Detect which cell encompasses the target text, then output its (x, y) center coordinate. 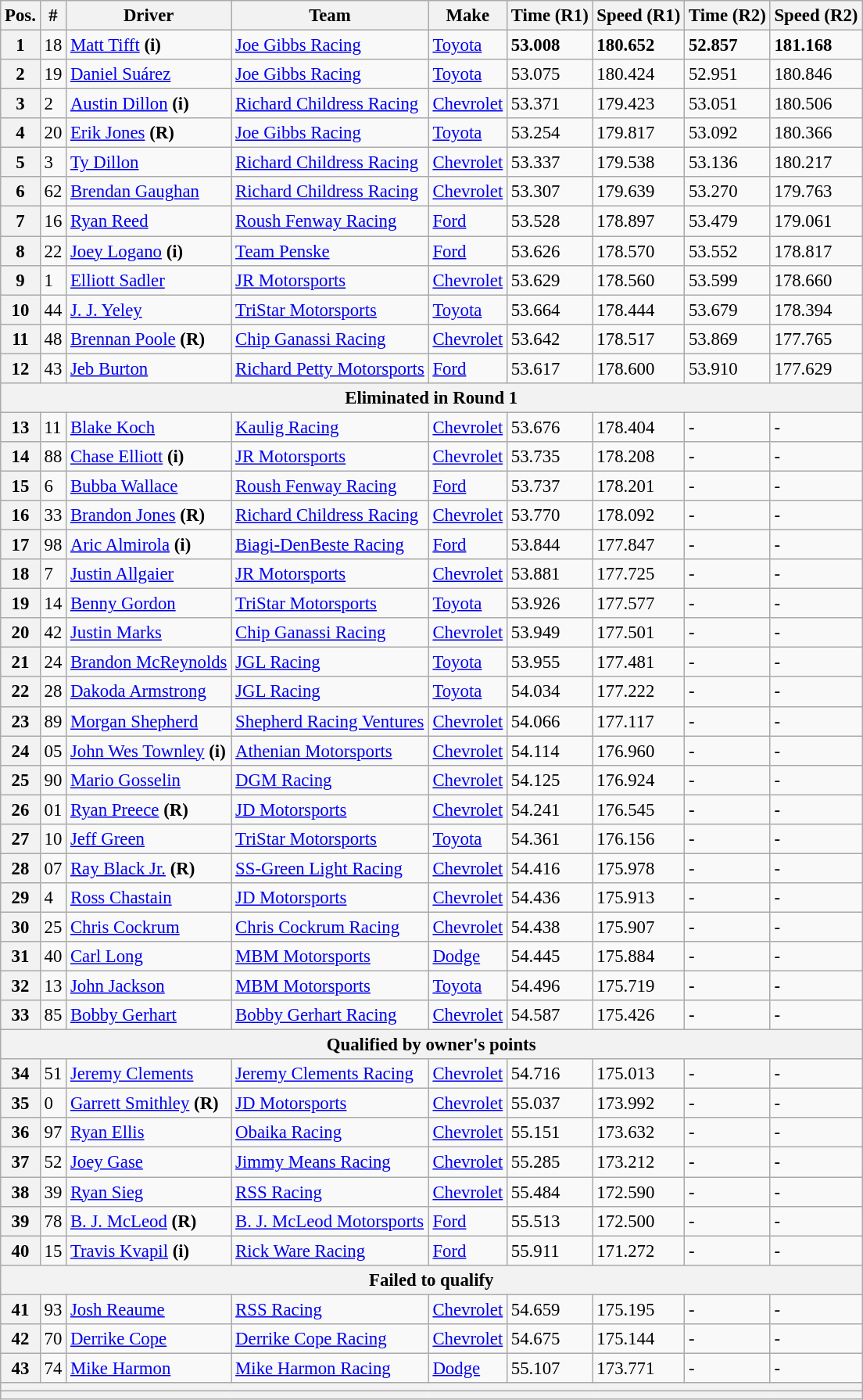
Make (467, 16)
173.212 (639, 1162)
Ross Chastain (149, 898)
Team Penske (330, 251)
53.881 (550, 574)
Jeb Burton (149, 368)
74 (53, 1368)
Shepherd Racing Ventures (330, 721)
175.719 (639, 986)
55.037 (550, 1104)
53.926 (550, 604)
Pos. (20, 16)
Garrett Smithley (R) (149, 1104)
178.444 (639, 310)
B. J. McLeod Motorsports (330, 1221)
53.642 (550, 339)
Time (R2) (728, 16)
B. J. McLeod (R) (149, 1221)
Ray Black Jr. (R) (149, 868)
Ryan Sieg (149, 1192)
9 (20, 280)
53.955 (550, 662)
53.844 (550, 545)
53.770 (550, 515)
179.061 (816, 221)
54.114 (550, 751)
171.272 (639, 1251)
85 (53, 1015)
180.217 (816, 163)
37 (20, 1162)
180.652 (639, 45)
175.195 (639, 1309)
23 (20, 721)
173.992 (639, 1104)
Derrike Cope (149, 1339)
179.538 (639, 163)
97 (53, 1133)
179.763 (816, 192)
John Jackson (149, 986)
Aric Almirola (i) (149, 545)
Dakoda Armstrong (149, 692)
Joey Logano (i) (149, 251)
Justin Marks (149, 633)
Elliott Sadler (149, 280)
54.675 (550, 1339)
178.517 (639, 339)
55.911 (550, 1251)
175.978 (639, 868)
DGM Racing (330, 780)
Speed (R2) (816, 16)
53.664 (550, 310)
54.125 (550, 780)
29 (20, 898)
54.445 (550, 957)
01 (53, 809)
55.151 (550, 1133)
175.907 (639, 927)
176.545 (639, 809)
88 (53, 457)
30 (20, 927)
Time (R1) (550, 16)
Daniel Suárez (149, 74)
53.051 (728, 104)
178.560 (639, 280)
Obaika Racing (330, 1133)
179.639 (639, 192)
Qualified by owner's points (431, 1045)
SS-Green Light Racing (330, 868)
177.765 (816, 339)
53.528 (550, 221)
Bobby Gerhart Racing (330, 1015)
178.208 (639, 457)
36 (20, 1133)
Brendan Gaughan (149, 192)
178.404 (639, 427)
48 (53, 339)
53.869 (728, 339)
27 (20, 839)
177.725 (639, 574)
54.496 (550, 986)
175.884 (639, 957)
5 (20, 163)
55.107 (550, 1368)
34 (20, 1074)
Ryan Ellis (149, 1133)
179.423 (639, 104)
Matt Tifft (i) (149, 45)
Speed (R1) (639, 16)
176.924 (639, 780)
173.632 (639, 1133)
07 (53, 868)
32 (20, 986)
98 (53, 545)
54.659 (550, 1309)
90 (53, 780)
52.951 (728, 74)
8 (20, 251)
53.371 (550, 104)
89 (53, 721)
35 (20, 1104)
54.361 (550, 839)
Team (330, 16)
53.270 (728, 192)
Driver (149, 16)
53.136 (728, 163)
53.479 (728, 221)
0 (53, 1104)
Mario Gosselin (149, 780)
70 (53, 1339)
173.771 (639, 1368)
53.679 (728, 310)
178.570 (639, 251)
178.660 (816, 280)
175.913 (639, 898)
53.676 (550, 427)
176.156 (639, 839)
93 (53, 1309)
181.168 (816, 45)
Chris Cockrum Racing (330, 927)
53.075 (550, 74)
54.416 (550, 868)
175.013 (639, 1074)
178.394 (816, 310)
Austin Dillon (i) (149, 104)
78 (53, 1221)
180.506 (816, 104)
Benny Gordon (149, 604)
53.626 (550, 251)
Jeremy Clements (149, 1074)
180.846 (816, 74)
53.737 (550, 486)
178.600 (639, 368)
53.949 (550, 633)
Jeff Green (149, 839)
175.144 (639, 1339)
17 (20, 545)
12 (20, 368)
53.910 (728, 368)
178.817 (816, 251)
31 (20, 957)
177.222 (639, 692)
26 (20, 809)
53.735 (550, 457)
Eliminated in Round 1 (431, 398)
Bubba Wallace (149, 486)
54.587 (550, 1015)
172.500 (639, 1221)
172.590 (639, 1192)
53.307 (550, 192)
Ryan Preece (R) (149, 809)
Biagi-DenBeste Racing (330, 545)
Chris Cockrum (149, 927)
178.092 (639, 515)
53.552 (728, 251)
John Wes Townley (i) (149, 751)
Kaulig Racing (330, 427)
Brandon Jones (R) (149, 515)
53.008 (550, 45)
179.817 (639, 133)
180.366 (816, 133)
177.577 (639, 604)
Mike Harmon Racing (330, 1368)
Brandon McReynolds (149, 662)
38 (20, 1192)
53.599 (728, 280)
Ryan Reed (149, 221)
Morgan Shepherd (149, 721)
Jimmy Means Racing (330, 1162)
54.436 (550, 898)
54.438 (550, 927)
Jeremy Clements Racing (330, 1074)
51 (53, 1074)
21 (20, 662)
J. J. Yeley (149, 310)
177.501 (639, 633)
177.117 (639, 721)
55.285 (550, 1162)
Erik Jones (R) (149, 133)
52 (53, 1162)
Bobby Gerhart (149, 1015)
Justin Allgaier (149, 574)
Travis Kvapil (i) (149, 1251)
55.484 (550, 1192)
Derrike Cope Racing (330, 1339)
41 (20, 1309)
54.034 (550, 692)
Chase Elliott (i) (149, 457)
53.254 (550, 133)
# (53, 16)
Athenian Motorsports (330, 751)
Ty Dillon (149, 163)
Joey Gase (149, 1162)
53.337 (550, 163)
180.424 (639, 74)
177.481 (639, 662)
176.960 (639, 751)
54.241 (550, 809)
177.847 (639, 545)
178.897 (639, 221)
Mike Harmon (149, 1368)
Rick Ware Racing (330, 1251)
44 (53, 310)
54.716 (550, 1074)
05 (53, 751)
Carl Long (149, 957)
54.066 (550, 721)
178.201 (639, 486)
177.629 (816, 368)
Brennan Poole (R) (149, 339)
Blake Koch (149, 427)
53.092 (728, 133)
53.617 (550, 368)
62 (53, 192)
175.426 (639, 1015)
55.513 (550, 1221)
Richard Petty Motorsports (330, 368)
53.629 (550, 280)
Josh Reaume (149, 1309)
52.857 (728, 45)
Failed to qualify (431, 1280)
